Provide the (x, y) coordinate of the cell's center where the given text is located.  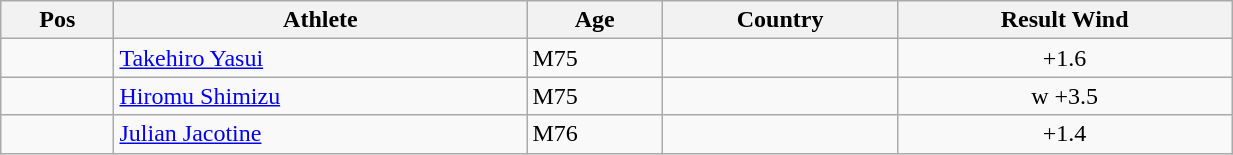
M76 (595, 134)
Age (595, 20)
Hiromu Shimizu (320, 96)
Athlete (320, 20)
Country (780, 20)
+1.6 (1065, 58)
+1.4 (1065, 134)
w +3.5 (1065, 96)
Takehiro Yasui (320, 58)
Pos (58, 20)
Julian Jacotine (320, 134)
Result Wind (1065, 20)
